Detect which cell encompasses the target text, then output its [x, y] center coordinate. 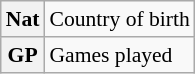
Games played [119, 55]
GP [23, 55]
Nat [23, 19]
Country of birth [119, 19]
